Scan for the cell matching the given text and deliver its (x, y) coordinate at center. 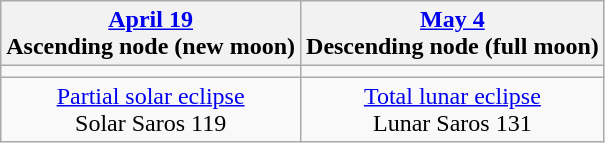
May 4Descending node (full moon) (453, 34)
Partial solar eclipseSolar Saros 119 (151, 110)
April 19Ascending node (new moon) (151, 34)
Total lunar eclipseLunar Saros 131 (453, 110)
